Determine the [X, Y] coordinate at the center of the cell enclosing the given text.  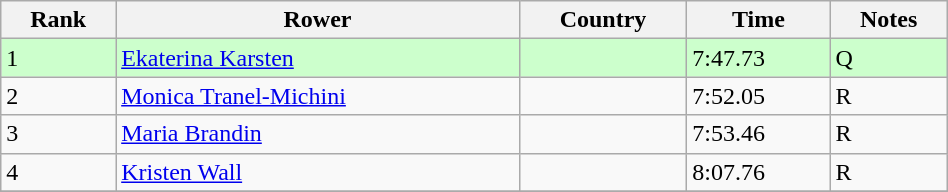
2 [58, 96]
Country [602, 20]
1 [58, 58]
3 [58, 134]
Kristen Wall [318, 172]
Maria Brandin [318, 134]
7:52.05 [758, 96]
Notes [888, 20]
Monica Tranel-Michini [318, 96]
8:07.76 [758, 172]
Rank [58, 20]
Time [758, 20]
Ekaterina Karsten [318, 58]
4 [58, 172]
7:47.73 [758, 58]
Rower [318, 20]
Q [888, 58]
7:53.46 [758, 134]
